For the text-containing cell, return its midpoint in [x, y] coordinate format. 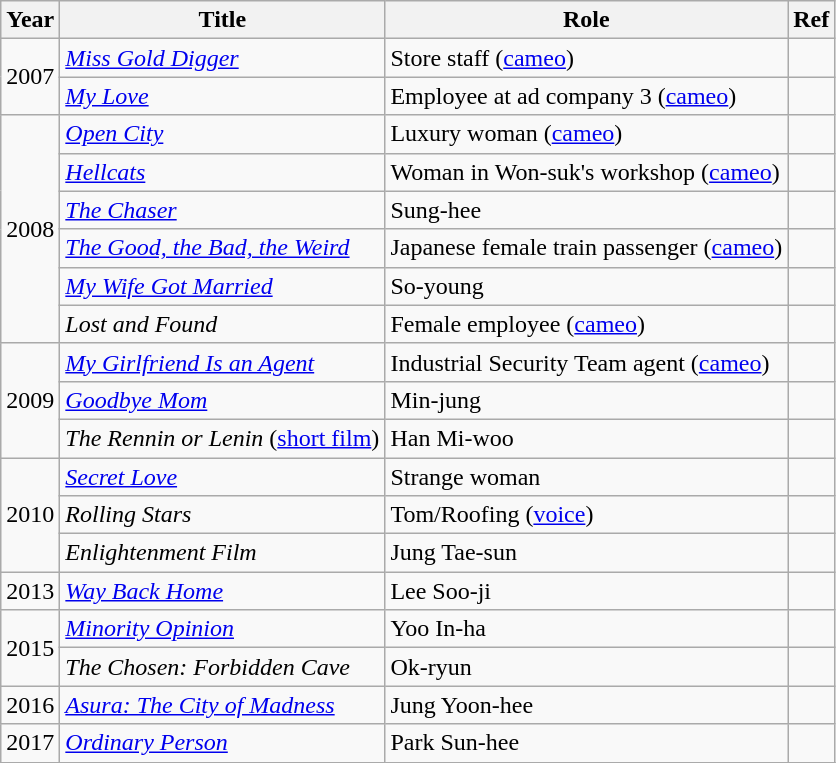
Min-jung [586, 400]
Way Back Home [222, 591]
Goodbye Mom [222, 400]
Miss Gold Digger [222, 58]
The Good, the Bad, the Weird [222, 248]
Tom/Roofing (voice) [586, 515]
2010 [30, 515]
Ok-ryun [586, 667]
Park Sun-hee [586, 743]
2016 [30, 705]
2017 [30, 743]
Han Mi-woo [586, 438]
Minority Opinion [222, 629]
2009 [30, 400]
Woman in Won-suk's workshop (cameo) [586, 172]
2015 [30, 648]
Yoo In-ha [586, 629]
2008 [30, 229]
The Rennin or Lenin (short film) [222, 438]
Enlightenment Film [222, 553]
Role [586, 20]
2007 [30, 77]
Luxury woman (cameo) [586, 134]
Open City [222, 134]
Sung-hee [586, 210]
The Chosen: Forbidden Cave [222, 667]
Lost and Found [222, 324]
Jung Yoon-hee [586, 705]
Industrial Security Team agent (cameo) [586, 362]
Year [30, 20]
So-young [586, 286]
Strange woman [586, 477]
Store staff (cameo) [586, 58]
Secret Love [222, 477]
Rolling Stars [222, 515]
Ref [812, 20]
2013 [30, 591]
My Girlfriend Is an Agent [222, 362]
Title [222, 20]
Japanese female train passenger (cameo) [586, 248]
Asura: The City of Madness [222, 705]
My Wife Got Married [222, 286]
Female employee (cameo) [586, 324]
Lee Soo-ji [586, 591]
Ordinary Person [222, 743]
Jung Tae-sun [586, 553]
Hellcats [222, 172]
The Chaser [222, 210]
Employee at ad company 3 (cameo) [586, 96]
My Love [222, 96]
